Return [X, Y] of the center of cell containing provided text 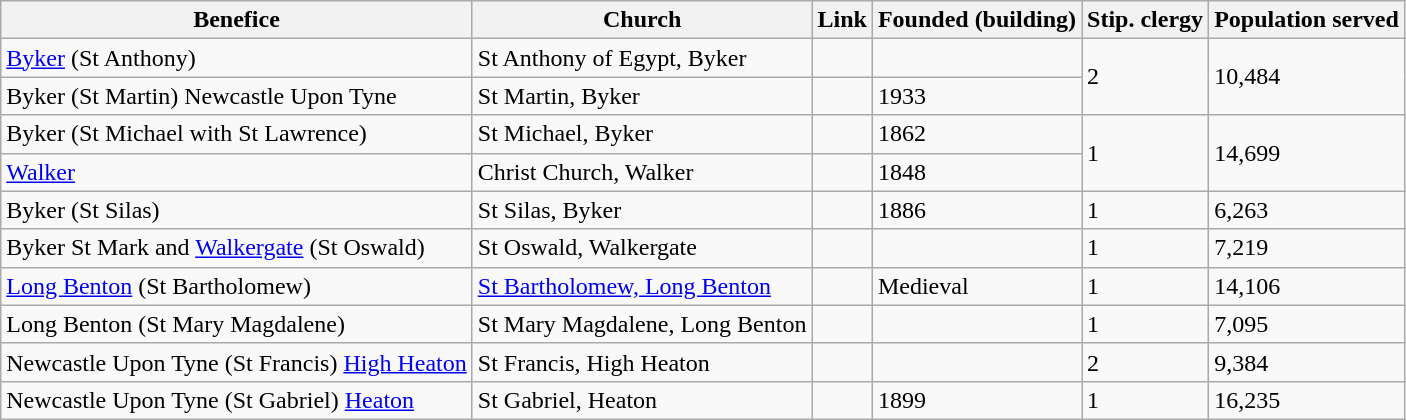
14,106 [1307, 286]
Walker [237, 172]
Byker (St Martin) Newcastle Upon Tyne [237, 96]
1848 [976, 172]
St Silas, Byker [642, 210]
14,699 [1307, 153]
Long Benton (St Bartholomew) [237, 286]
Medieval [976, 286]
10,484 [1307, 77]
7,219 [1307, 248]
St Gabriel, Heaton [642, 400]
1933 [976, 96]
Link [842, 20]
Byker (St Anthony) [237, 58]
9,384 [1307, 362]
6,263 [1307, 210]
Population served [1307, 20]
Long Benton (St Mary Magdalene) [237, 324]
Byker (St Michael with St Lawrence) [237, 134]
Christ Church, Walker [642, 172]
St Martin, Byker [642, 96]
St Bartholomew, Long Benton [642, 286]
St Oswald, Walkergate [642, 248]
St Anthony of Egypt, Byker [642, 58]
1899 [976, 400]
7,095 [1307, 324]
Stip. clergy [1146, 20]
Church [642, 20]
St Mary Magdalene, Long Benton [642, 324]
Newcastle Upon Tyne (St Francis) High Heaton [237, 362]
1886 [976, 210]
Newcastle Upon Tyne (St Gabriel) Heaton [237, 400]
Founded (building) [976, 20]
Benefice [237, 20]
St Michael, Byker [642, 134]
16,235 [1307, 400]
Byker (St Silas) [237, 210]
Byker St Mark and Walkergate (St Oswald) [237, 248]
1862 [976, 134]
St Francis, High Heaton [642, 362]
